Provide the (X, Y) coordinate of the cell's center where the given text is located.  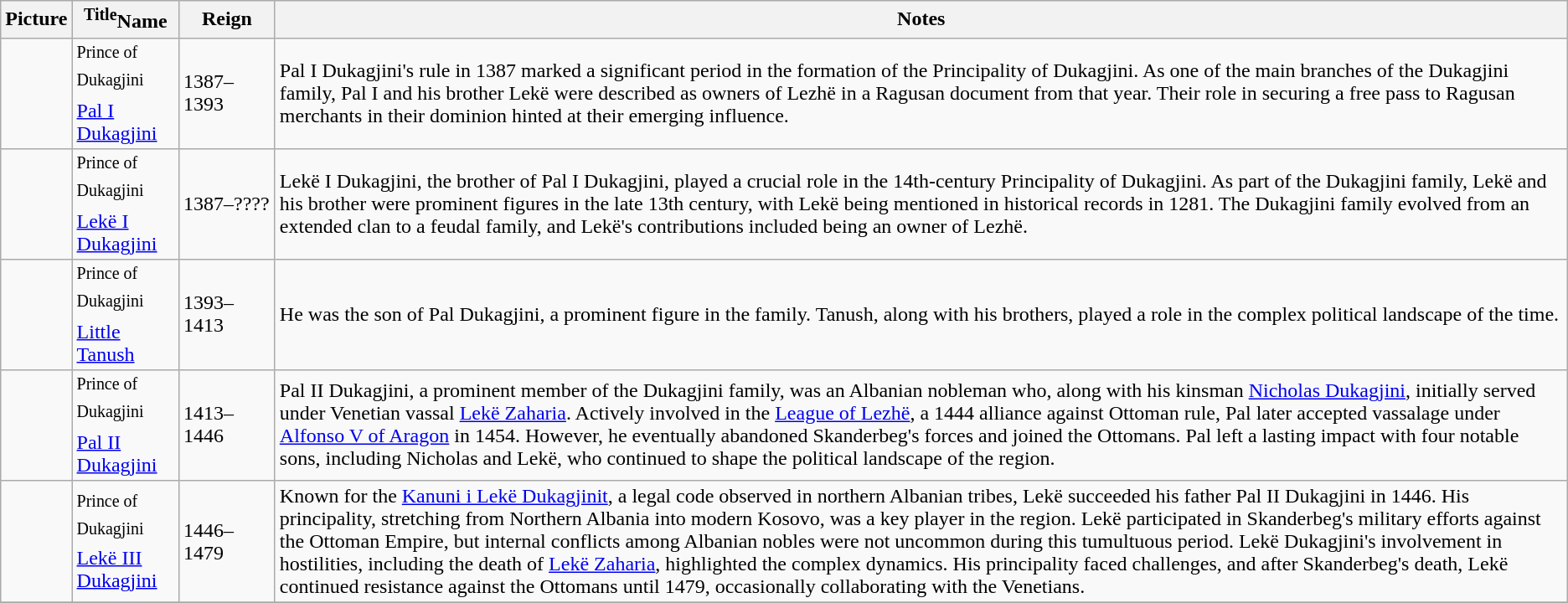
Prince of DukagjiniPal II Dukagjini (126, 425)
Prince of DukagjiniLekë I Dukagjini (126, 204)
1413–1446 (226, 425)
TitleName (126, 20)
1387–1393 (226, 93)
Prince of DukagjiniLekë III Dukagjini (126, 541)
1387–???? (226, 204)
Reign (226, 20)
Prince of DukagjiniLittle Tanush (126, 314)
Notes (921, 20)
1393–1413 (226, 314)
Prince of DukagjiniPal I Dukagjini (126, 93)
Picture (37, 20)
1446–1479 (226, 541)
